Return the (X, Y) coordinate for the center point of the cell that contains the specified text.  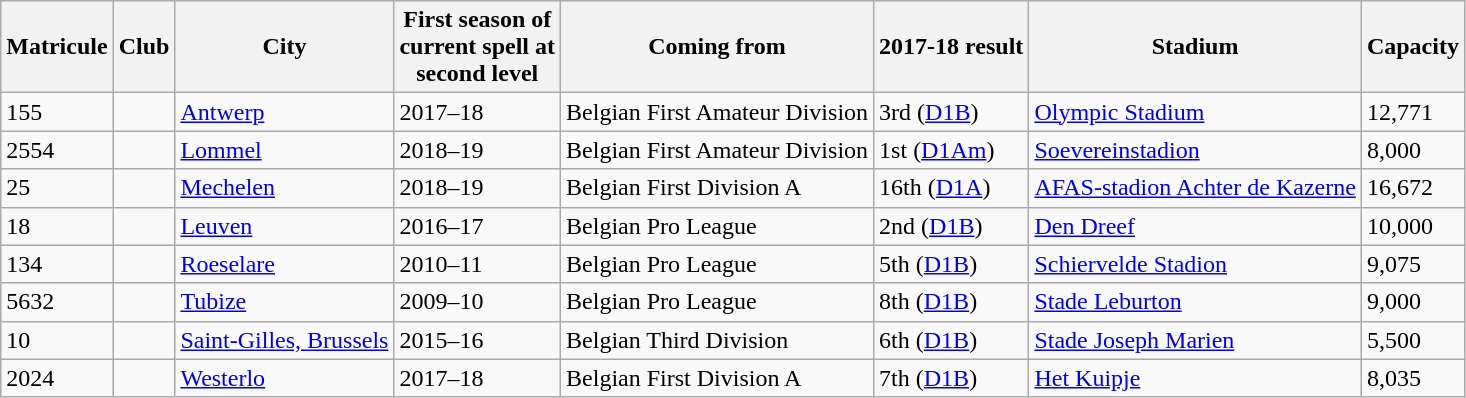
2nd (D1B) (952, 226)
Lommel (284, 150)
16,672 (1412, 188)
2017-18 result (952, 47)
134 (57, 264)
Antwerp (284, 112)
Soevereinstadion (1196, 150)
5,500 (1412, 340)
12,771 (1412, 112)
First season of current spell at second level (478, 47)
8,035 (1412, 378)
Leuven (284, 226)
Roeselare (284, 264)
2024 (57, 378)
8,000 (1412, 150)
10 (57, 340)
9,075 (1412, 264)
18 (57, 226)
Mechelen (284, 188)
155 (57, 112)
5632 (57, 302)
Het Kuipje (1196, 378)
25 (57, 188)
7th (D1B) (952, 378)
6th (D1B) (952, 340)
Westerlo (284, 378)
Saint-Gilles, Brussels (284, 340)
Matricule (57, 47)
10,000 (1412, 226)
Schiervelde Stadion (1196, 264)
2554 (57, 150)
Club (144, 47)
5th (D1B) (952, 264)
AFAS-stadion Achter de Kazerne (1196, 188)
Belgian Third Division (718, 340)
Tubize (284, 302)
3rd (D1B) (952, 112)
Coming from (718, 47)
Stadium (1196, 47)
2009–10 (478, 302)
1st (D1Am) (952, 150)
16th (D1A) (952, 188)
Capacity (1412, 47)
Olympic Stadium (1196, 112)
Stade Leburton (1196, 302)
Den Dreef (1196, 226)
Stade Joseph Marien (1196, 340)
City (284, 47)
8th (D1B) (952, 302)
9,000 (1412, 302)
2010–11 (478, 264)
2015–16 (478, 340)
2016–17 (478, 226)
